Capture the cell that displays the provided text and extract its [x, y] central coordinate. 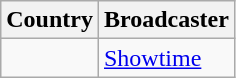
Showtime [166, 58]
Broadcaster [166, 20]
Country [50, 20]
